From the cell containing the given text, extract its center point as (x, y) coordinate. 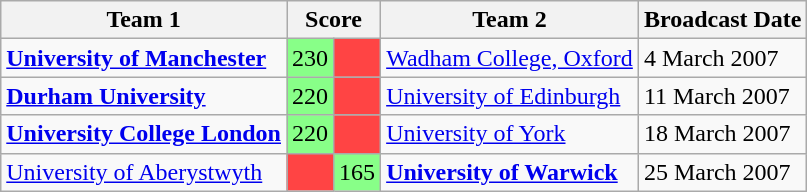
Team 1 (144, 20)
18 March 2007 (722, 134)
Team 2 (510, 20)
4 March 2007 (722, 58)
University of Manchester (144, 58)
Durham University (144, 96)
University of Warwick (510, 172)
University of Aberystwyth (144, 172)
University College London (144, 134)
Wadham College, Oxford (510, 58)
165 (358, 172)
Score (333, 20)
Broadcast Date (722, 20)
230 (310, 58)
University of York (510, 134)
25 March 2007 (722, 172)
University of Edinburgh (510, 96)
11 March 2007 (722, 96)
